Pinpoint the cell where the given text exists, returning its [x, y] midpoint coordinate. 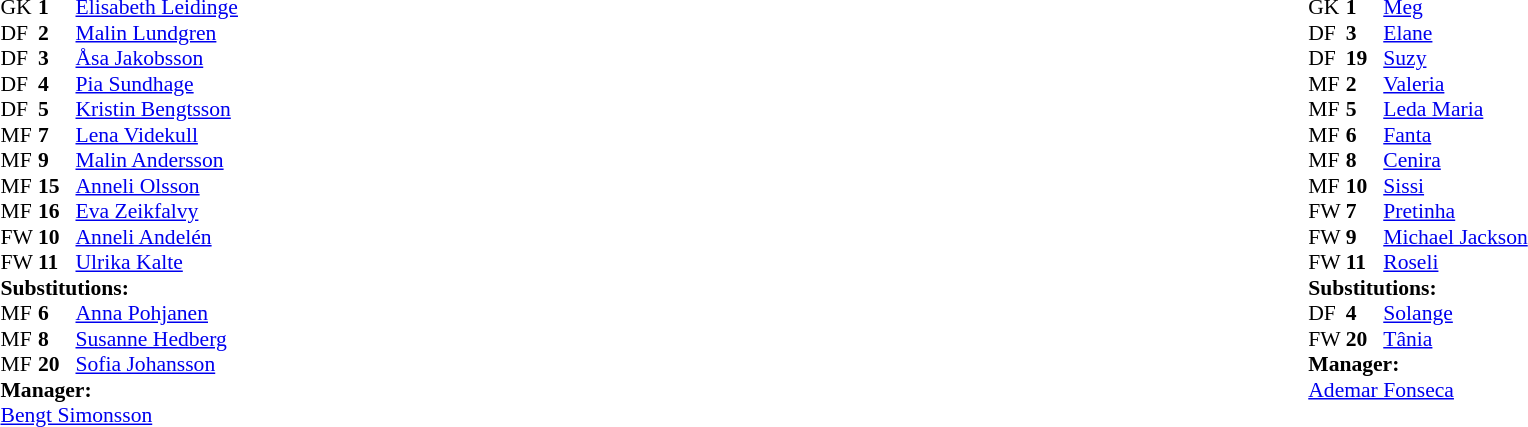
Kristin Bengtsson [157, 109]
Ademar Fonseca [1418, 390]
Malin Lundgren [157, 33]
Tânia [1455, 339]
Valeria [1455, 84]
Eva Zeikfalvy [157, 211]
16 [57, 211]
Åsa Jakobsson [157, 59]
Pretinha [1455, 211]
Anneli Olsson [157, 186]
Solange [1455, 313]
Elane [1455, 33]
Roseli [1455, 263]
Anneli Andelén [157, 237]
Susanne Hedberg [157, 339]
15 [57, 186]
Sofia Johansson [157, 365]
Leda Maria [1455, 109]
Anna Pohjanen [157, 313]
Ulrika Kalte [157, 263]
Michael Jackson [1455, 237]
Sissi [1455, 186]
19 [1365, 59]
Fanta [1455, 135]
Suzy [1455, 59]
Lena Videkull [157, 135]
Malin Andersson [157, 161]
Pia Sundhage [157, 84]
Cenira [1455, 161]
